Find where the given text appears and provide that cell's center as (x, y) coordinate. 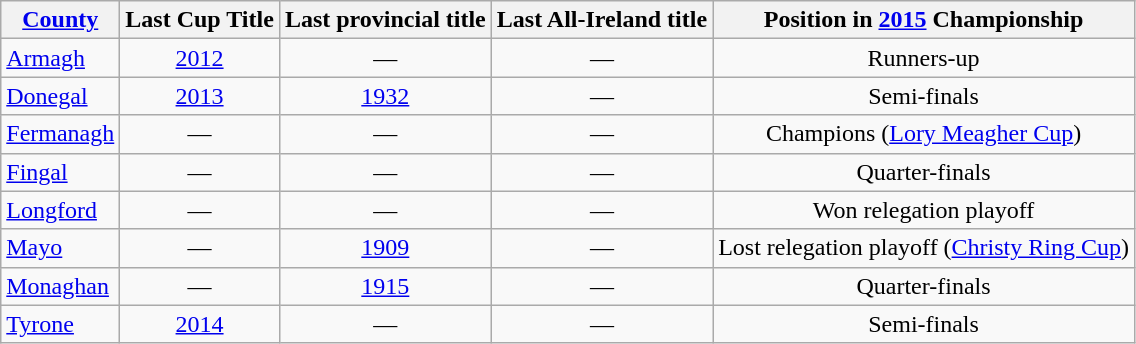
Longford (60, 210)
Won relegation playoff (924, 210)
Mayo (60, 248)
Last provincial title (385, 20)
1915 (385, 286)
2014 (200, 324)
Position in 2015 Championship (924, 20)
2012 (200, 58)
Last All-Ireland title (602, 20)
Last Cup Title (200, 20)
Lost relegation playoff (Christy Ring Cup) (924, 248)
Fingal (60, 172)
Runners-up (924, 58)
Monaghan (60, 286)
Tyrone (60, 324)
Fermanagh (60, 134)
1932 (385, 96)
Champions (Lory Meagher Cup) (924, 134)
County (60, 20)
1909 (385, 248)
Donegal (60, 96)
2013 (200, 96)
Armagh (60, 58)
